Pinpoint the cell where the given text exists, returning its [X, Y] midpoint coordinate. 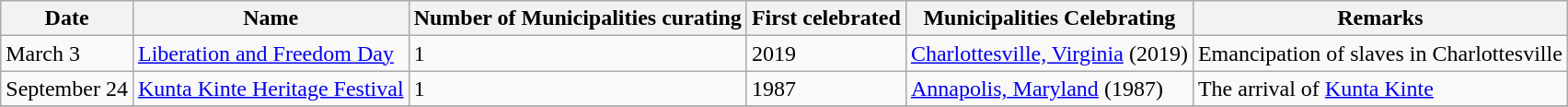
Date [67, 18]
March 3 [67, 53]
2019 [826, 53]
1987 [826, 89]
Name [271, 18]
Kunta Kinte Heritage Festival [271, 89]
Annapolis, Maryland (1987) [1049, 89]
First celebrated [826, 18]
Liberation and Freedom Day [271, 53]
Charlottesville, Virginia (2019) [1049, 53]
Remarks [1380, 18]
Number of Municipalities curating [578, 18]
September 24 [67, 89]
Emancipation of slaves in Charlottesville [1380, 53]
Municipalities Celebrating [1049, 18]
The arrival of Kunta Kinte [1380, 89]
